Output the [x, y] coordinate of the center of the cell containing the given text.  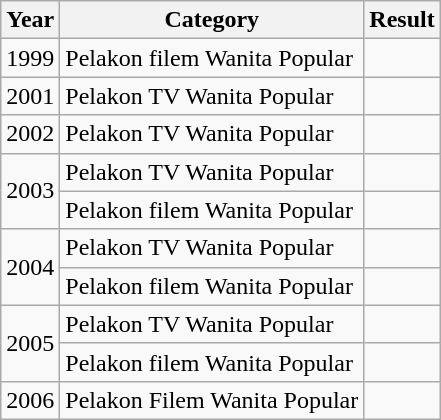
2004 [30, 267]
2005 [30, 343]
Result [402, 20]
2002 [30, 134]
Year [30, 20]
2001 [30, 96]
2003 [30, 191]
2006 [30, 400]
Category [212, 20]
Pelakon Filem Wanita Popular [212, 400]
1999 [30, 58]
